Find where the given text appears and provide that cell's center as (X, Y) coordinate. 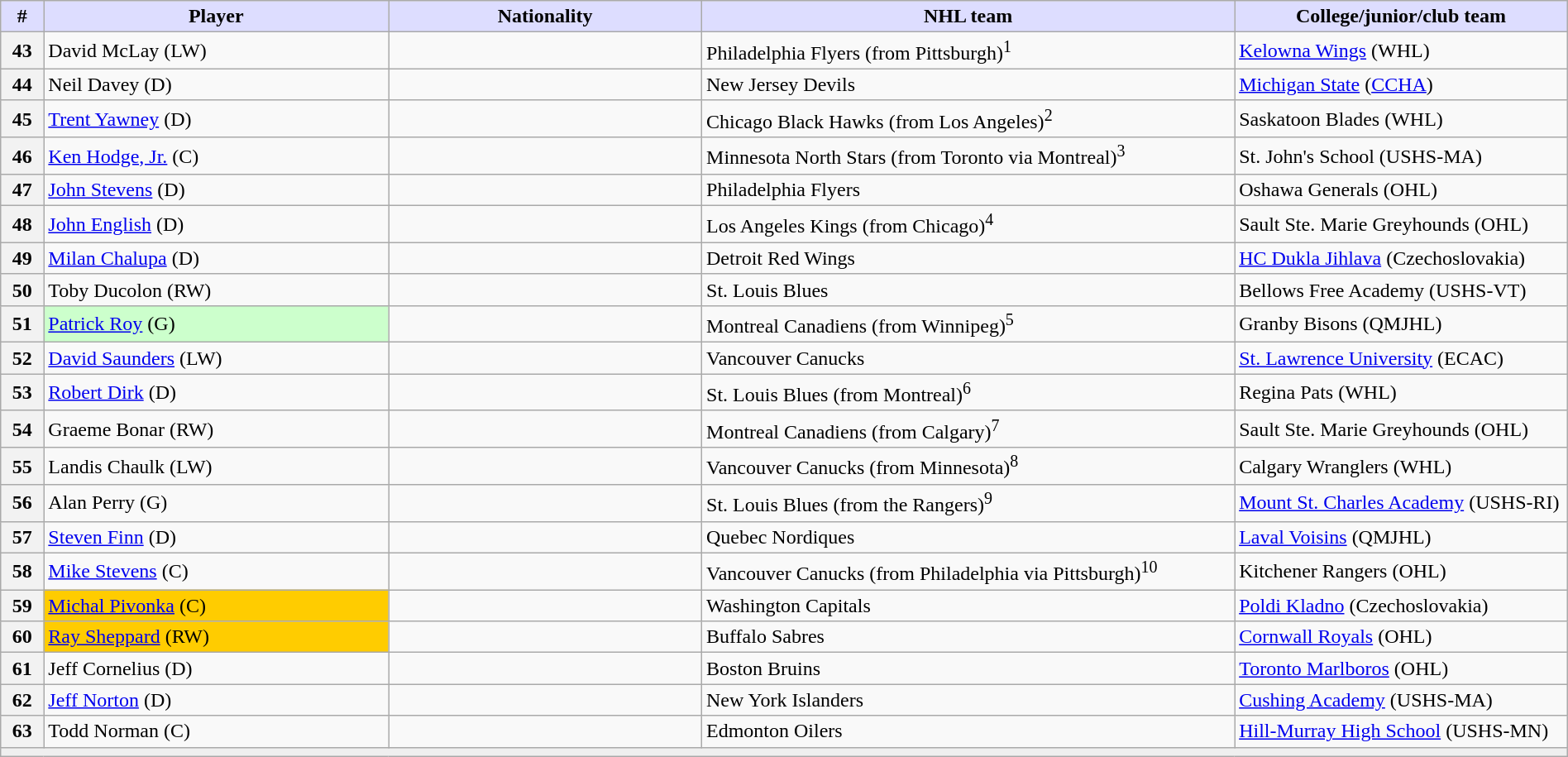
47 (22, 190)
New York Islanders (968, 700)
Minnesota North Stars (from Toronto via Montreal)3 (968, 156)
54 (22, 429)
St. Louis Blues (from the Rangers)9 (968, 503)
57 (22, 537)
John Stevens (D) (217, 190)
Vancouver Canucks (from Minnesota)8 (968, 467)
Mike Stevens (C) (217, 571)
Buffalo Sabres (968, 637)
Calgary Wranglers (WHL) (1401, 467)
NHL team (968, 17)
Chicago Black Hawks (from Los Angeles)2 (968, 119)
Neil Davey (D) (217, 84)
51 (22, 324)
# (22, 17)
Granby Bisons (QMJHL) (1401, 324)
48 (22, 225)
St. Louis Blues (968, 290)
Poldi Kladno (Czechoslovakia) (1401, 606)
63 (22, 731)
Jeff Norton (D) (217, 700)
New Jersey Devils (968, 84)
Montreal Canadiens (from Winnipeg)5 (968, 324)
Robert Dirk (D) (217, 392)
44 (22, 84)
Hill-Murray High School (USHS-MN) (1401, 731)
Quebec Nordiques (968, 537)
John English (D) (217, 225)
59 (22, 606)
Trent Yawney (D) (217, 119)
45 (22, 119)
60 (22, 637)
Mount St. Charles Academy (USHS-RI) (1401, 503)
Oshawa Generals (OHL) (1401, 190)
St. Lawrence University (ECAC) (1401, 358)
Boston Bruins (968, 668)
Patrick Roy (G) (217, 324)
Nationality (546, 17)
St. John's School (USHS-MA) (1401, 156)
Saskatoon Blades (WHL) (1401, 119)
HC Dukla Jihlava (Czechoslovakia) (1401, 258)
50 (22, 290)
Todd Norman (C) (217, 731)
David Saunders (LW) (217, 358)
Vancouver Canucks (from Philadelphia via Pittsburgh)10 (968, 571)
Alan Perry (G) (217, 503)
Kelowna Wings (WHL) (1401, 51)
Bellows Free Academy (USHS-VT) (1401, 290)
55 (22, 467)
College/junior/club team (1401, 17)
61 (22, 668)
St. Louis Blues (from Montreal)6 (968, 392)
Regina Pats (WHL) (1401, 392)
62 (22, 700)
Laval Voisins (QMJHL) (1401, 537)
Toronto Marlboros (OHL) (1401, 668)
53 (22, 392)
56 (22, 503)
Philadelphia Flyers (from Pittsburgh)1 (968, 51)
Detroit Red Wings (968, 258)
Landis Chaulk (LW) (217, 467)
Montreal Canadiens (from Calgary)7 (968, 429)
Kitchener Rangers (OHL) (1401, 571)
Cushing Academy (USHS-MA) (1401, 700)
Steven Finn (D) (217, 537)
Ray Sheppard (RW) (217, 637)
Player (217, 17)
Ken Hodge, Jr. (C) (217, 156)
Michigan State (CCHA) (1401, 84)
Michal Pivonka (C) (217, 606)
Graeme Bonar (RW) (217, 429)
Edmonton Oilers (968, 731)
52 (22, 358)
Milan Chalupa (D) (217, 258)
58 (22, 571)
Los Angeles Kings (from Chicago)4 (968, 225)
43 (22, 51)
Toby Ducolon (RW) (217, 290)
Philadelphia Flyers (968, 190)
Vancouver Canucks (968, 358)
David McLay (LW) (217, 51)
Cornwall Royals (OHL) (1401, 637)
49 (22, 258)
Washington Capitals (968, 606)
46 (22, 156)
Jeff Cornelius (D) (217, 668)
